Determine the (x, y) coordinate at the center of the cell enclosing the given text.  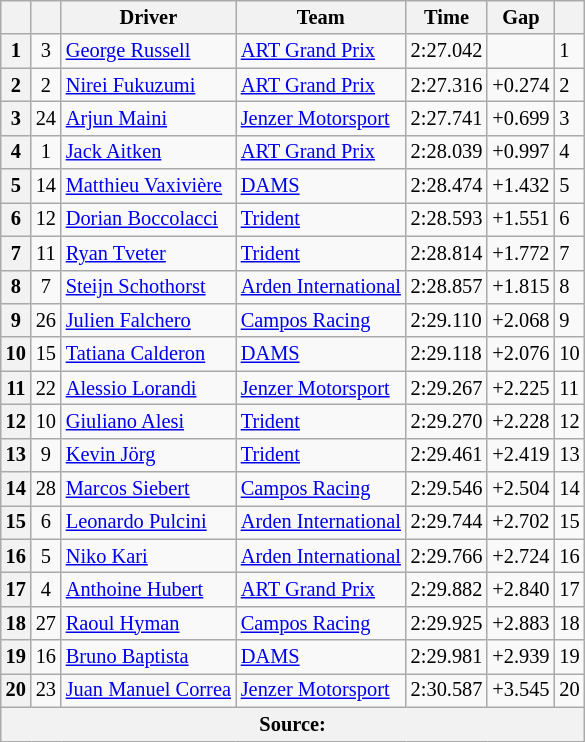
2:29.110 (447, 320)
+0.274 (520, 85)
2:29.766 (447, 556)
2:28.474 (447, 186)
+2.724 (520, 556)
2:29.882 (447, 589)
Marcos Siebert (148, 489)
27 (46, 623)
2:29.925 (447, 623)
+0.699 (520, 118)
+3.545 (520, 690)
Leonardo Pulcini (148, 522)
23 (46, 690)
2:28.857 (447, 287)
2:29.981 (447, 657)
Jack Aitken (148, 152)
Gap (520, 17)
2:28.039 (447, 152)
Raoul Hyman (148, 623)
+1.815 (520, 287)
Alessio Lorandi (148, 388)
Matthieu Vaxivière (148, 186)
2:29.267 (447, 388)
Source: (293, 724)
2:28.814 (447, 253)
Dorian Boccolacci (148, 219)
+2.225 (520, 388)
+2.419 (520, 455)
Nirei Fukuzumi (148, 85)
2:29.546 (447, 489)
Julien Falchero (148, 320)
26 (46, 320)
28 (46, 489)
+2.504 (520, 489)
+2.068 (520, 320)
2:27.042 (447, 51)
Arjun Maini (148, 118)
+2.228 (520, 421)
Bruno Baptista (148, 657)
George Russell (148, 51)
22 (46, 388)
Anthoine Hubert (148, 589)
2:29.461 (447, 455)
Kevin Jörg (148, 455)
+2.883 (520, 623)
2:27.316 (447, 85)
24 (46, 118)
Tatiana Calderon (148, 354)
+1.551 (520, 219)
2:28.593 (447, 219)
Time (447, 17)
Team (321, 17)
Steijn Schothorst (148, 287)
+1.772 (520, 253)
2:30.587 (447, 690)
Niko Kari (148, 556)
2:29.744 (447, 522)
2:29.118 (447, 354)
+0.997 (520, 152)
+2.076 (520, 354)
+2.840 (520, 589)
Giuliano Alesi (148, 421)
2:29.270 (447, 421)
+1.432 (520, 186)
Driver (148, 17)
+2.939 (520, 657)
Juan Manuel Correa (148, 690)
Ryan Tveter (148, 253)
+2.702 (520, 522)
2:27.741 (447, 118)
